For the text-containing cell, return its midpoint in [x, y] coordinate format. 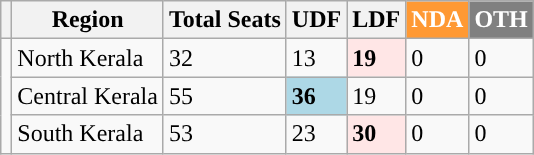
36 [316, 96]
23 [316, 134]
South Kerala [88, 134]
NDA [438, 20]
UDF [316, 20]
OTH [501, 20]
LDF [376, 20]
North Kerala [88, 58]
Total Seats [224, 20]
30 [376, 134]
Central Kerala [88, 96]
32 [224, 58]
Region [88, 20]
13 [316, 58]
55 [224, 96]
53 [224, 134]
